From the cell containing the given text, extract its center point as [X, Y] coordinate. 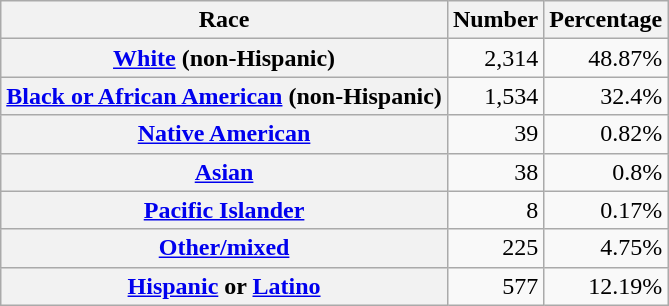
Race [224, 20]
Pacific Islander [224, 210]
Hispanic or Latino [224, 286]
12.19% [606, 286]
8 [495, 210]
577 [495, 286]
White (non-Hispanic) [224, 58]
Asian [224, 172]
0.82% [606, 134]
Number [495, 20]
39 [495, 134]
2,314 [495, 58]
32.4% [606, 96]
225 [495, 248]
4.75% [606, 248]
0.17% [606, 210]
0.8% [606, 172]
Black or African American (non-Hispanic) [224, 96]
Native American [224, 134]
1,534 [495, 96]
Other/mixed [224, 248]
48.87% [606, 58]
Percentage [606, 20]
38 [495, 172]
